Locate the cell with the specified text and output its [X, Y] center coordinate. 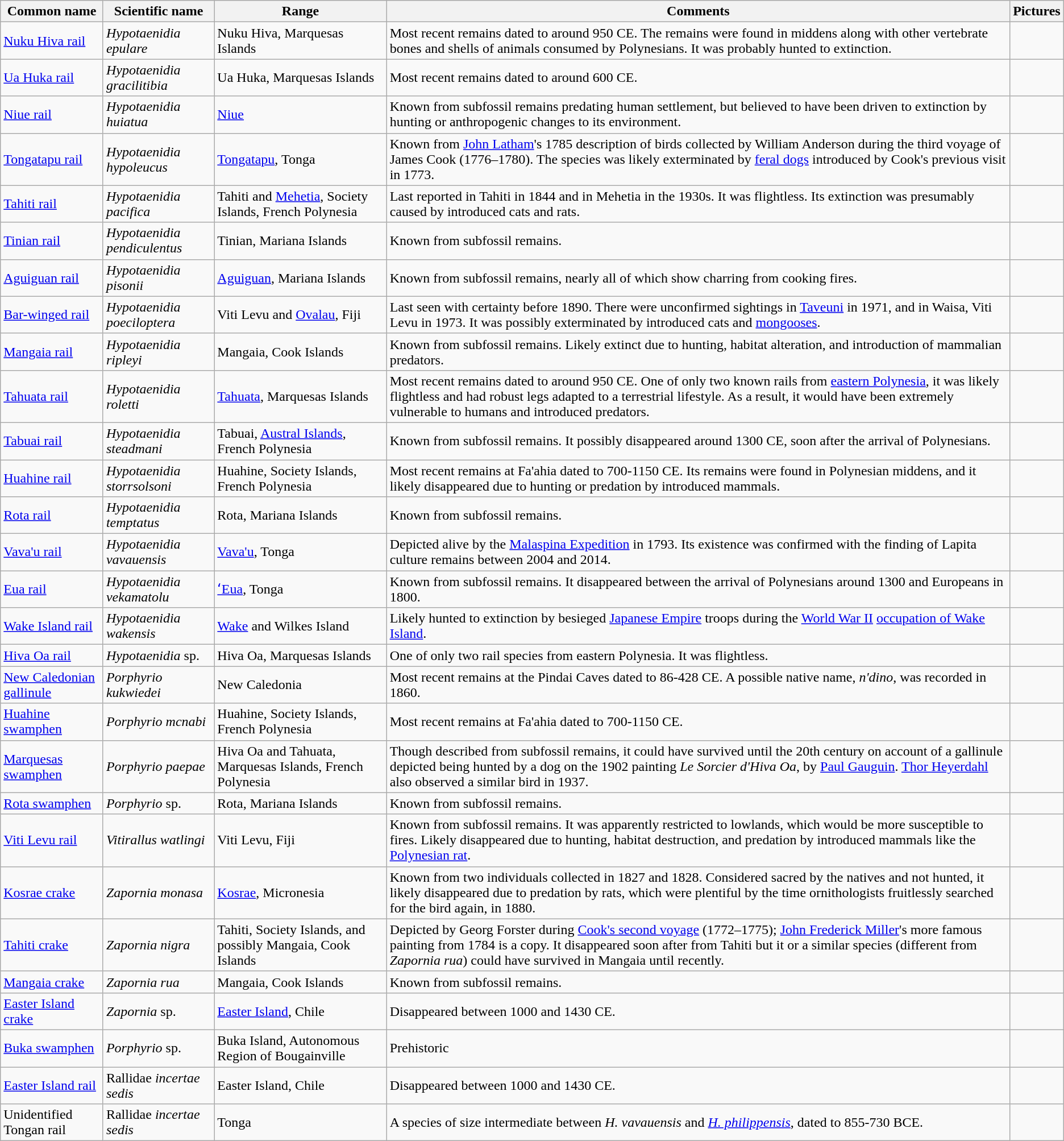
Comments [698, 11]
Tinian, Mariana Islands [300, 241]
Vava'u rail [52, 553]
Hiva Oa, Marquesas Islands [300, 655]
Hypotaenidia pendiculentus [158, 241]
Prehistoric [698, 1048]
Rota rail [52, 515]
One of only two rail species from eastern Polynesia. It was flightless. [698, 655]
Scientific name [158, 11]
Tabuai, Austral Islands, French Polynesia [300, 441]
Kosrae crake [52, 893]
Viti Levu and Ovalau, Fiji [300, 315]
Buka swamphen [52, 1048]
Hypotaenidia sp. [158, 655]
Ua Huka rail [52, 77]
Tonga [300, 1122]
Hypotaenidia temptatus [158, 515]
Range [300, 11]
Aguiguan, Mariana Islands [300, 277]
Mangaia crake [52, 982]
Tongatapu, Tonga [300, 159]
Bar-winged rail [52, 315]
Buka Island, Autonomous Region of Bougainville [300, 1048]
Marquesas swamphen [52, 766]
Viti Levu, Fiji [300, 840]
Porphyrio kukwiedei [158, 684]
Tinian rail [52, 241]
Kosrae, Micronesia [300, 893]
New Caledonia [300, 684]
Known from subfossil remains. Likely extinct due to hunting, habitat alteration, and introduction of mammalian predators. [698, 351]
Unidentified Tongan rail [52, 1122]
Tahiti, Society Islands, and possibly Mangaia, Cook Islands [300, 945]
Most recent remains at the Pindai Caves dated to 86-428 CE. A possible native name, n'dino, was recorded in 1860. [698, 684]
Huahine rail [52, 478]
Hypotaenidia huiatua [158, 115]
Zapornia sp. [158, 1011]
Zapornia nigra [158, 945]
Aguiguan rail [52, 277]
A species of size intermediate between H. vavauensis and H. philippensis, dated to 855-730 BCE. [698, 1122]
Zapornia monasa [158, 893]
Hypotaenidia gracilitibia [158, 77]
Hiva Oa and Tahuata, Marquesas Islands, French Polynesia [300, 766]
Tabuai rail [52, 441]
Most recent remains dated to around 600 CE. [698, 77]
Known from subfossil remains, nearly all of which show charring from cooking fires. [698, 277]
Ua Huka, Marquesas Islands [300, 77]
Hypotaenidia epulare [158, 41]
Known from subfossil remains. It disappeared between the arrival of Polynesians around 1300 and Europeans in 1800. [698, 589]
Easter Island crake [52, 1011]
Porphyrio mcnabi [158, 722]
Rota swamphen [52, 803]
Wake Island rail [52, 626]
Vitirallus watlingi [158, 840]
Tahiti and Mehetia, Society Islands, French Polynesia [300, 204]
Wake and Wilkes Island [300, 626]
Common name [52, 11]
Depicted alive by the Malaspina Expedition in 1793. Its existence was confirmed with the finding of Lapita culture remains between 2004 and 2014. [698, 553]
Known from subfossil remains. It possibly disappeared around 1300 CE, soon after the arrival of Polynesians. [698, 441]
New Caledonian gallinule [52, 684]
Hypotaenidia poeciloptera [158, 315]
Hypotaenidia hypoleucus [158, 159]
Hypotaenidia pacifica [158, 204]
Hypotaenidia roletti [158, 396]
Likely hunted to extinction by besieged Japanese Empire troops during the World War II occupation of Wake Island. [698, 626]
Hypotaenidia vavauensis [158, 553]
Porphyrio paepae [158, 766]
Hypotaenidia pisonii [158, 277]
Huahine swamphen [52, 722]
Niue rail [52, 115]
Tahiti rail [52, 204]
Mangaia rail [52, 351]
Easter Island rail [52, 1085]
Tahiti crake [52, 945]
Most recent remains at Fa'ahia dated to 700-1150 CE. [698, 722]
Hypotaenidia steadmani [158, 441]
Nuku Hiva rail [52, 41]
Tongatapu rail [52, 159]
Last reported in Tahiti in 1844 and in Mehetia in the 1930s. It was flightless. Its extinction was presumably caused by introduced cats and rats. [698, 204]
Hypotaenidia wakensis [158, 626]
Eua rail [52, 589]
Hypotaenidia storrsolsoni [158, 478]
Niue [300, 115]
Viti Levu rail [52, 840]
Hiva Oa rail [52, 655]
Vava'u, Tonga [300, 553]
Nuku Hiva, Marquesas Islands [300, 41]
Hypotaenidia ripleyi [158, 351]
Tahuata, Marquesas Islands [300, 396]
Zapornia rua [158, 982]
Hypotaenidia vekamatolu [158, 589]
ʻEua, Tonga [300, 589]
Pictures [1037, 11]
Tahuata rail [52, 396]
